Provide the [x, y] coordinate of the cell's center where the given text is located.  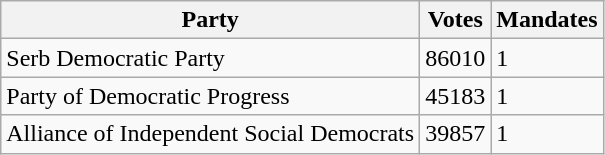
Party [210, 20]
45183 [456, 96]
86010 [456, 58]
Party of Democratic Progress [210, 96]
Mandates [547, 20]
Alliance of Independent Social Democrats [210, 134]
39857 [456, 134]
Serb Democratic Party [210, 58]
Votes [456, 20]
